Extract the [x, y] coordinate from the center of the cell holding the provided text.  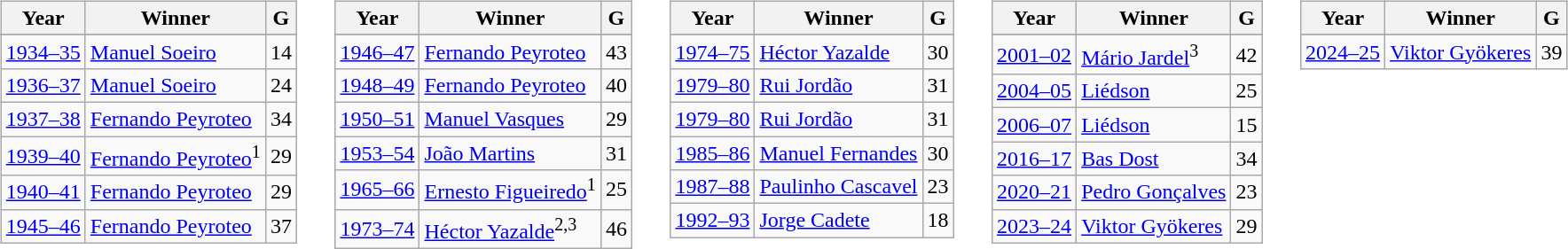
1974–75 [713, 51]
2016–17 [1034, 159]
18 [938, 221]
Fernando Peyroteo1 [176, 156]
Ernesto Figueiredo1 [510, 190]
2020–21 [1034, 192]
1973–74 [378, 229]
2004–05 [1034, 91]
1953–54 [378, 153]
2001–02 [1034, 55]
1946–47 [378, 51]
40 [615, 85]
1985–86 [713, 153]
1937–38 [43, 119]
João Martins [510, 153]
1950–51 [378, 119]
1939–40 [43, 156]
Bas Dost [1154, 159]
1987–88 [713, 187]
Jorge Cadete [839, 221]
Mário Jardel3 [1154, 55]
24 [280, 85]
1936–37 [43, 85]
43 [615, 51]
1992–93 [713, 221]
2024–25 [1343, 51]
15 [1247, 125]
Héctor Yazalde [839, 51]
Paulinho Cascavel [839, 187]
42 [1247, 55]
1945–46 [43, 226]
1965–66 [378, 190]
39 [1552, 51]
2023–24 [1034, 226]
37 [280, 226]
Héctor Yazalde2,3 [510, 229]
1948–49 [378, 85]
Pedro Gonçalves [1154, 192]
46 [615, 229]
Manuel Fernandes [839, 153]
Manuel Vasques [510, 119]
1940–41 [43, 192]
14 [280, 51]
2006–07 [1034, 125]
1934–35 [43, 51]
